Capture the cell that displays the provided text and extract its [X, Y] central coordinate. 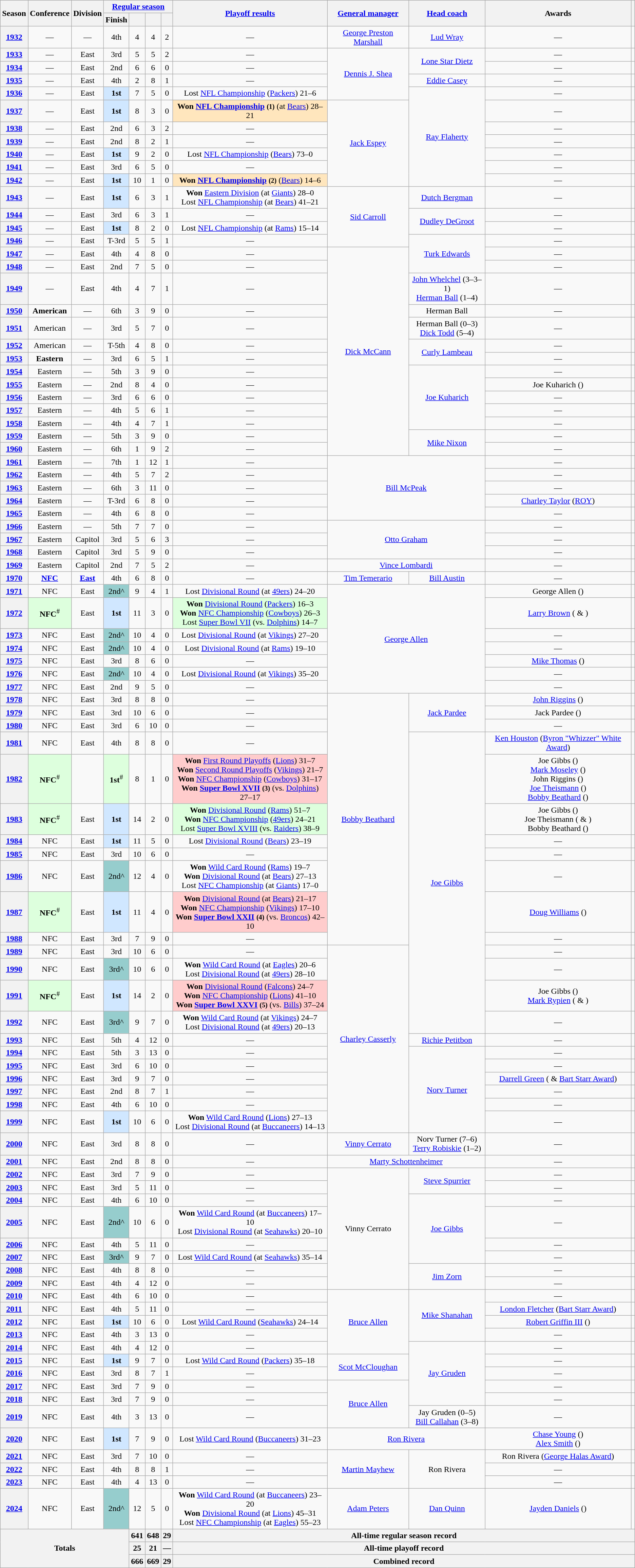
1934 [14, 67]
1961 [14, 462]
2018 [14, 1399]
1989 [14, 951]
Regular season [138, 7]
7th [117, 462]
1946 [14, 241]
1966 [14, 526]
Won NFL Championship (1) (at Bears) 28–21 [250, 111]
Ken Houston (Byron "Whizzer" White Award) [558, 743]
All-time regular season record [404, 1535]
1968 [14, 552]
1967 [14, 539]
Joe Gibbs ()Mark Rypien ( & ) [558, 996]
Won Wild Card Round (at Eagles) 20–6Lost Divisional Round (at 49ers) 28–10 [250, 969]
1991 [14, 996]
Lost Divisional Round (at 49ers) 24–20 [250, 591]
2019 [14, 1416]
1953 [14, 359]
1935 [14, 80]
Robert Griffin III () [558, 1322]
Won Wild Card Round (Lions) 27–13Lost Divisional Round (at Buccaneers) 14–13 [250, 1122]
Jack Espey [368, 143]
Joe Kuharich [447, 397]
Adam Peters [368, 1509]
Season [14, 13]
Jack Pardee [447, 713]
2015 [14, 1360]
1982 [14, 779]
Otto Graham [406, 539]
Bill Austin [447, 578]
1976 [14, 674]
21 [153, 1548]
Doug Williams () [558, 912]
1970 [14, 578]
Steve Spurrier [447, 1181]
Dudley DeGroot [447, 221]
641 [137, 1535]
1980 [14, 725]
1985 [14, 854]
Jay Gruden (0–5)Bill Callahan (3–8) [447, 1416]
Norv Turner [447, 1089]
1962 [14, 475]
Won NFL Championship (2) (Bears) 14–6 [250, 180]
1984 [14, 841]
1940 [14, 154]
Eddie Casey [447, 80]
2009 [14, 1283]
2013 [14, 1335]
Charley Taylor (ROY) [558, 501]
25 [137, 1548]
1975 [14, 661]
Martin Mayhew [368, 1469]
George Allen () [558, 591]
1972 [14, 613]
Turk Edwards [447, 254]
Playoff results [250, 13]
Herman Ball [447, 311]
1937 [14, 111]
2002 [14, 1174]
Dennis J. Shea [368, 74]
1990 [14, 969]
1981 [14, 743]
John Riggins () [558, 700]
Mike Thomas () [558, 661]
George Preston Marshall [368, 37]
1973 [14, 635]
1994 [14, 1053]
Won Wild Card Round (at Vikings) 24–7Lost Divisional Round (at 49ers) 20–13 [250, 1022]
2012 [14, 1322]
Charley Casserly [368, 1039]
Darrell Green ( & Bart Starr Award) [558, 1079]
2003 [14, 1187]
669 [153, 1561]
1997 [14, 1091]
T-5th [117, 346]
2000 [14, 1144]
2014 [14, 1348]
1938 [14, 128]
Lost Divisional Round (at Vikings) 35–20 [250, 674]
Norv Turner (7–6)Terry Robiskie (1–2) [447, 1144]
1944 [14, 215]
Won Divisional Round (Rams) 51–7Won NFC Championship (49ers) 24–21Lost Super Bowl XVIII (vs. Raiders) 38–9 [250, 819]
Dutch Bergman [447, 197]
1954 [14, 371]
1998 [14, 1104]
1983 [14, 819]
Head coach [447, 13]
Lost Divisional Round (Bears) 23–19 [250, 841]
Mike Nixon [447, 443]
Conference [50, 13]
Jay Gruden [447, 1373]
All-time playoff record [404, 1548]
1993 [14, 1040]
1965 [14, 514]
1952 [14, 346]
2011 [14, 1309]
1933 [14, 55]
2022 [14, 1469]
Lost Wild Card Round (Packers) 35–18 [250, 1360]
Bill McPeak [406, 488]
Jayden Daniels () [558, 1509]
1939 [14, 141]
1979 [14, 713]
1950 [14, 311]
1956 [14, 397]
2005 [14, 1222]
1941 [14, 167]
Lost Wild Card Round (at Seahawks) 35–14 [250, 1257]
1960 [14, 449]
Ray Flaherty [447, 136]
Joe Gibbs ()Joe Theismann ( & )Bobby Beathard () [558, 819]
1959 [14, 436]
1992 [14, 1022]
1942 [14, 180]
1932 [14, 37]
Jim Zorn [447, 1277]
648 [153, 1535]
Lud Wray [447, 37]
2007 [14, 1257]
Totals [65, 1548]
Lost NFL Championship (Bears) 73–0 [250, 154]
Dick McCann [368, 351]
Lost NFL Championship (at Rams) 15–14 [250, 228]
Combined record [404, 1561]
Won Divisional Round (Packers) 16–3Won NFC Championship (Cowboys) 26–3Lost Super Bowl VII (vs. Dolphins) 14–7 [250, 613]
Curly Lambeau [447, 352]
1957 [14, 410]
Won Wild Card Round (at Buccaneers) 17–10Lost Divisional Round (at Seahawks) 20–10 [250, 1222]
Joe Gibbs ()Mark Moseley ()John Riggins ()Joe Theismann ()Bobby Beathard () [558, 779]
1st# [117, 779]
1987 [14, 912]
1977 [14, 687]
1947 [14, 254]
2006 [14, 1244]
666 [137, 1561]
Scot McCloughan [368, 1367]
Won Divisional Round (Falcons) 24–7Won NFC Championship (Lions) 41–10Won Super Bowl XXVI (5) (vs. Bills) 37–24 [250, 996]
Vince Lombardi [406, 565]
1951 [14, 328]
2010 [14, 1296]
Dan Quinn [447, 1509]
2001 [14, 1161]
1974 [14, 648]
George Allen [406, 639]
Richie Petitbon [447, 1040]
1999 [14, 1122]
1949 [14, 289]
1945 [14, 228]
1988 [14, 938]
1971 [14, 591]
Marty Schottenheimer [406, 1161]
Larry Brown ( & ) [558, 613]
2008 [14, 1270]
1958 [14, 423]
1948 [14, 267]
Lost Wild Card Round (Buccaneers) 31–23 [250, 1439]
1964 [14, 501]
Finish [117, 20]
1943 [14, 197]
Chase Young ()Alex Smith () [558, 1439]
Mike Shanahan [447, 1315]
London Fletcher (Bart Starr Award) [558, 1309]
Tim Temerario [368, 578]
2004 [14, 1200]
Won Eastern Division (at Giants) 28–0Lost NFL Championship (at Bears) 41–21 [250, 197]
1978 [14, 700]
John Whelchel (3–3–1) Herman Ball (1–4) [447, 289]
Won Wild Card Round (at Buccaneers) 23–20Won Divisional Round (at Lions) 45–31Lost NFC Championship (at Eagles) 55–23 [250, 1509]
Lost Divisional Round (at Rams) 19–10 [250, 648]
2020 [14, 1439]
Won Wild Card Round (Rams) 19–7Won Divisional Round (at Bears) 27–13Lost NFC Championship (at Giants) 17–0 [250, 876]
2024 [14, 1509]
2016 [14, 1373]
1955 [14, 384]
Lost NFL Championship (Packers) 21–6 [250, 93]
Bobby Beathard [368, 819]
2021 [14, 1456]
1986 [14, 876]
Ron Rivera (George Halas Award) [558, 1456]
Division [88, 13]
2017 [14, 1386]
Lone Star Dietz [447, 61]
Jack Pardee () [558, 713]
1969 [14, 565]
Herman Ball (0–3) Dick Todd (5–4) [447, 328]
2023 [14, 1482]
1963 [14, 488]
Won Divisional Round (at Bears) 21–17Won NFC Championship (Vikings) 17–10Won Super Bowl XXII (4) (vs. Broncos) 42–10 [250, 912]
Lost Divisional Round (at Vikings) 27–20 [250, 635]
Awards [558, 13]
Joe Kuharich () [558, 384]
Sid Carroll [368, 217]
Lost Wild Card Round (Seahawks) 24–14 [250, 1322]
1995 [14, 1066]
General manager [368, 13]
1996 [14, 1079]
1936 [14, 93]
